From the cell containing the given text, extract its center point as (X, Y) coordinate. 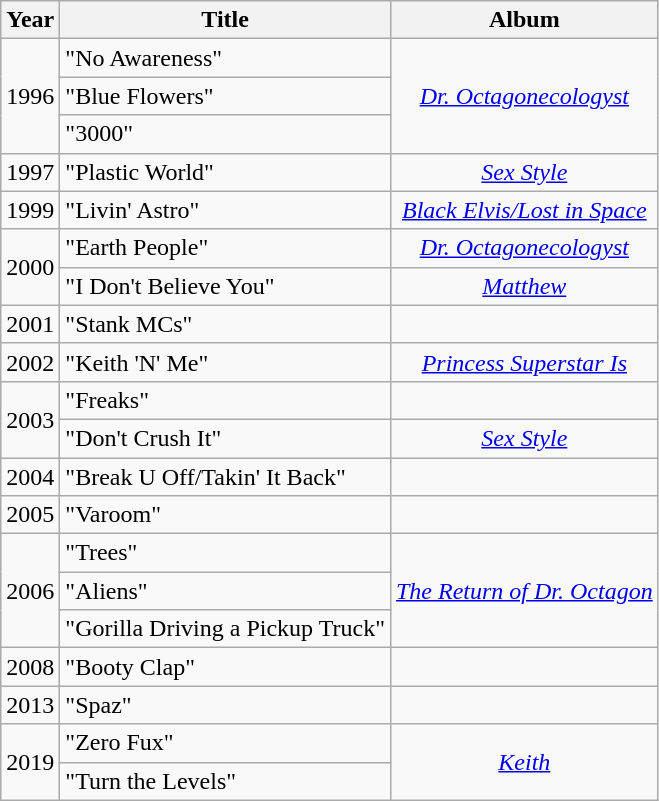
"Stank MCs" (226, 324)
1996 (30, 96)
"Blue Flowers" (226, 96)
2008 (30, 667)
2002 (30, 362)
Matthew (524, 286)
2019 (30, 762)
Keith (524, 762)
2006 (30, 591)
1997 (30, 172)
2013 (30, 705)
"Earth People" (226, 248)
The Return of Dr. Octagon (524, 591)
"Freaks" (226, 400)
"Plastic World" (226, 172)
"I Don't Believe You" (226, 286)
2004 (30, 477)
Princess Superstar Is (524, 362)
2003 (30, 419)
"Booty Clap" (226, 667)
"3000" (226, 134)
2000 (30, 267)
"Spaz" (226, 705)
"Zero Fux" (226, 743)
Black Elvis/Lost in Space (524, 210)
"Livin' Astro" (226, 210)
Title (226, 20)
2005 (30, 515)
"Don't Crush It" (226, 438)
"Turn the Levels" (226, 781)
Album (524, 20)
"No Awareness" (226, 58)
Year (30, 20)
"Varoom" (226, 515)
"Break U Off/Takin' It Back" (226, 477)
"Aliens" (226, 591)
"Gorilla Driving a Pickup Truck" (226, 629)
"Trees" (226, 553)
2001 (30, 324)
1999 (30, 210)
"Keith 'N' Me" (226, 362)
